Output the [X, Y] coordinate of the center of the cell containing the given text.  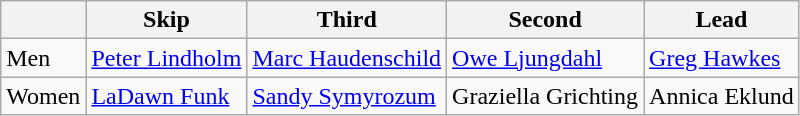
Women [44, 96]
Marc Haudenschild [347, 58]
Owe Ljungdahl [546, 58]
LaDawn Funk [166, 96]
Peter Lindholm [166, 58]
Skip [166, 20]
Second [546, 20]
Annica Eklund [722, 96]
Lead [722, 20]
Graziella Grichting [546, 96]
Third [347, 20]
Greg Hawkes [722, 58]
Sandy Symyrozum [347, 96]
Men [44, 58]
